Locate the cell with the specified text and output its [X, Y] center coordinate. 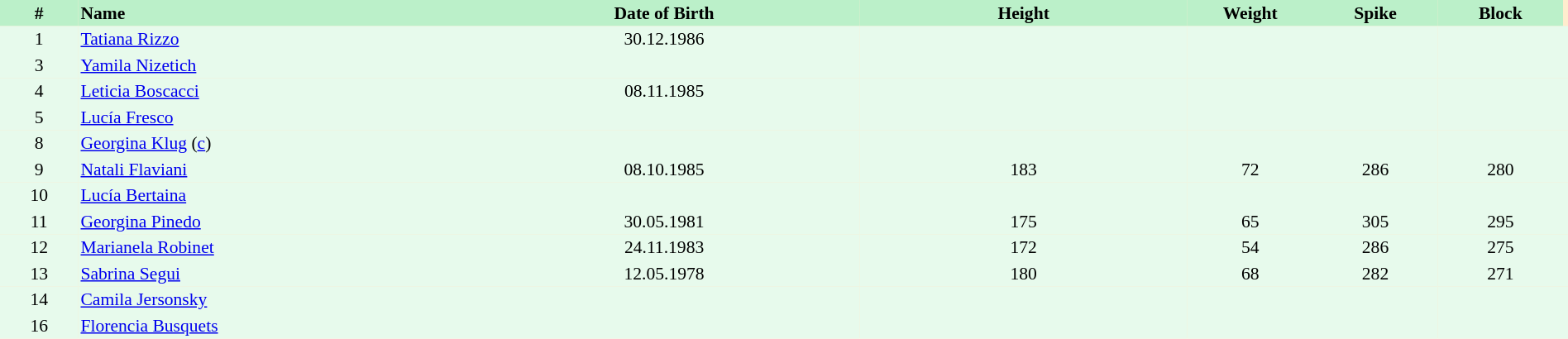
30.12.1986 [664, 40]
4 [39, 91]
Block [1500, 13]
Lucía Bertaina [273, 195]
Yamila Nizetich [273, 65]
08.11.1985 [664, 91]
5 [39, 117]
172 [1024, 248]
16 [39, 326]
72 [1250, 169]
12 [39, 248]
30.05.1981 [664, 222]
13 [39, 274]
Marianela Robinet [273, 248]
Camila Jersonsky [273, 299]
65 [1250, 222]
12.05.1978 [664, 274]
Spike [1374, 13]
Florencia Busquets [273, 326]
14 [39, 299]
Weight [1250, 13]
9 [39, 169]
10 [39, 195]
1 [39, 40]
24.11.1983 [664, 248]
11 [39, 222]
Lucía Fresco [273, 117]
# [39, 13]
271 [1500, 274]
8 [39, 144]
68 [1250, 274]
280 [1500, 169]
282 [1374, 274]
Sabrina Segui [273, 274]
183 [1024, 169]
08.10.1985 [664, 169]
Leticia Boscacci [273, 91]
175 [1024, 222]
Height [1024, 13]
180 [1024, 274]
295 [1500, 222]
Name [273, 13]
305 [1374, 222]
3 [39, 65]
54 [1250, 248]
Tatiana Rizzo [273, 40]
Georgina Pinedo [273, 222]
Date of Birth [664, 13]
Natali Flaviani [273, 169]
Georgina Klug (c) [273, 144]
275 [1500, 248]
